Determine the (X, Y) coordinate at the center of the cell enclosing the given text.  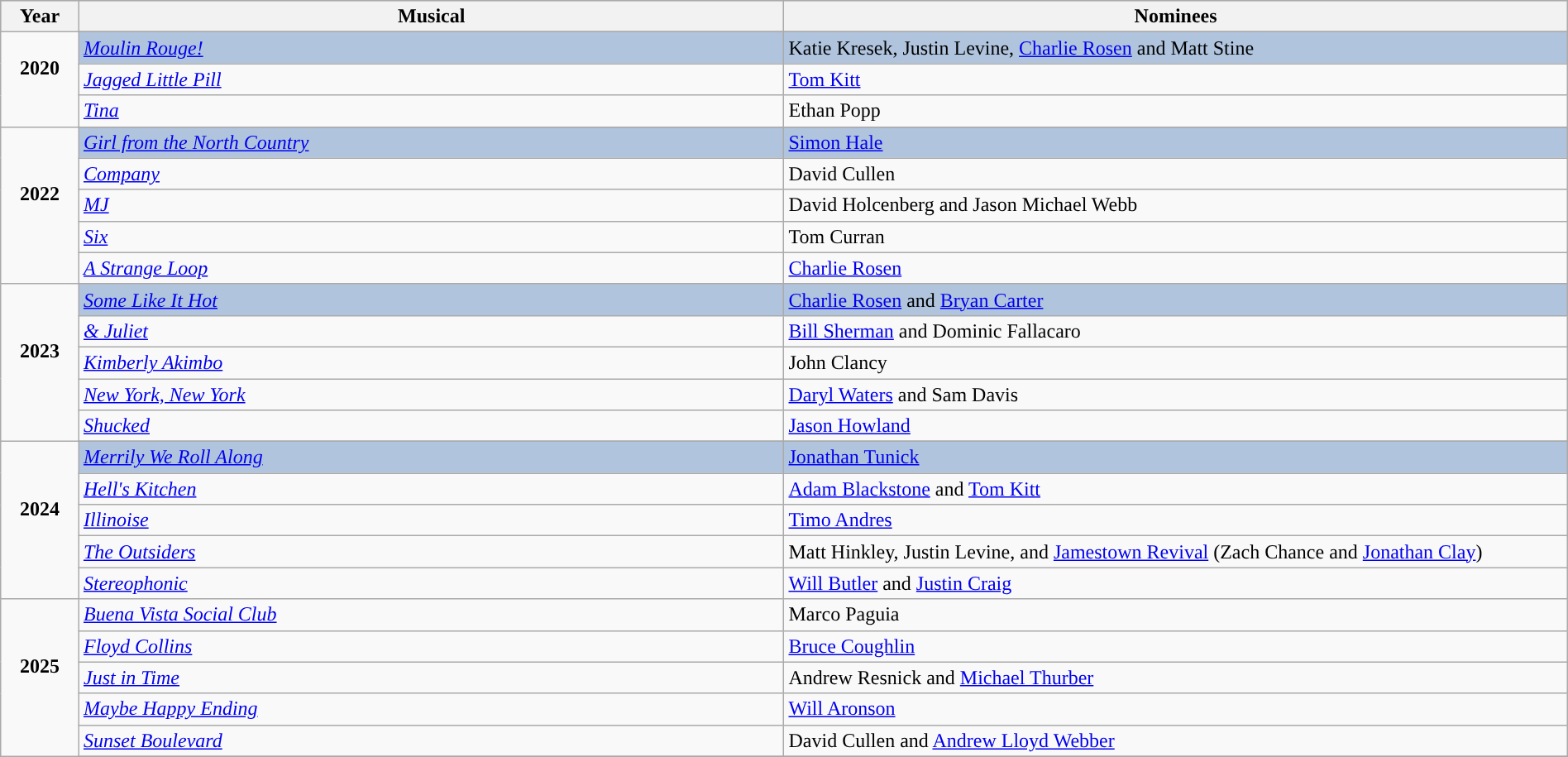
2023 (40, 362)
Hell's Kitchen (432, 489)
Illinoise (432, 520)
Stereophonic (432, 583)
Matt Hinkley, Justin Levine, and Jamestown Revival (Zach Chance and Jonathan Clay) (1176, 552)
Company (432, 174)
Year (40, 17)
David Holcenberg and Jason Michael Webb (1176, 205)
2022 (40, 205)
New York, New York (432, 395)
2024 (40, 520)
Some Like It Hot (432, 299)
Adam Blackstone and Tom Kitt (1176, 489)
Bill Sherman and Dominic Fallacaro (1176, 331)
Tina (432, 111)
& Juliet (432, 331)
Girl from the North Country (432, 142)
Tom Curran (1176, 237)
Marco Paguia (1176, 615)
Andrew Resnick and Michael Thurber (1176, 678)
A Strange Loop (432, 268)
Just in Time (432, 678)
Will Butler and Justin Craig (1176, 583)
2025 (40, 678)
Jagged Little Pill (432, 79)
Charlie Rosen and Bryan Carter (1176, 299)
Ethan Popp (1176, 111)
Buena Vista Social Club (432, 615)
Timo Andres (1176, 520)
Sunset Boulevard (432, 740)
Daryl Waters and Sam Davis (1176, 395)
David Cullen (1176, 174)
2020 (40, 79)
Six (432, 237)
John Clancy (1176, 362)
David Cullen and Andrew Lloyd Webber (1176, 740)
Maybe Happy Ending (432, 709)
Kimberly Akimbo (432, 362)
Jonathan Tunick (1176, 458)
Simon Hale (1176, 142)
Shucked (432, 426)
Will Aronson (1176, 709)
Bruce Coughlin (1176, 646)
Nominees (1176, 17)
Tom Kitt (1176, 79)
MJ (432, 205)
The Outsiders (432, 552)
Merrily We Roll Along (432, 458)
Charlie Rosen (1176, 268)
Floyd Collins (432, 646)
Musical (432, 17)
Jason Howland (1176, 426)
Katie Kresek, Justin Levine, Charlie Rosen and Matt Stine (1176, 48)
Moulin Rouge! (432, 48)
